Capture the cell that displays the provided text and extract its [x, y] central coordinate. 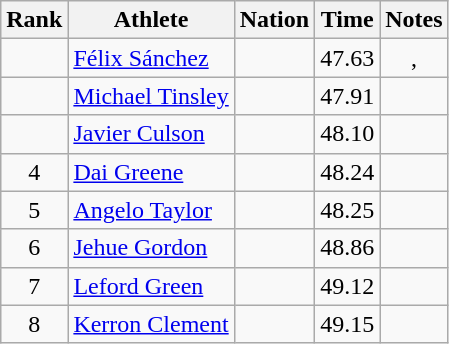
48.25 [348, 210]
Notes [414, 20]
47.63 [348, 58]
49.12 [348, 286]
, [414, 58]
Kerron Clement [151, 324]
47.91 [348, 96]
Félix Sánchez [151, 58]
5 [34, 210]
4 [34, 172]
49.15 [348, 324]
8 [34, 324]
Time [348, 20]
Dai Greene [151, 172]
48.86 [348, 248]
Nation [274, 20]
Angelo Taylor [151, 210]
Jehue Gordon [151, 248]
Javier Culson [151, 134]
Leford Green [151, 286]
Rank [34, 20]
48.24 [348, 172]
Michael Tinsley [151, 96]
48.10 [348, 134]
Athlete [151, 20]
6 [34, 248]
7 [34, 286]
